Extract the [X, Y] coordinate from the center of the cell holding the provided text.  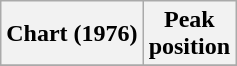
Chart (1976) [72, 34]
Peakposition [189, 34]
